Identify which cell holds the provided text, then report its (X, Y) central coordinate. 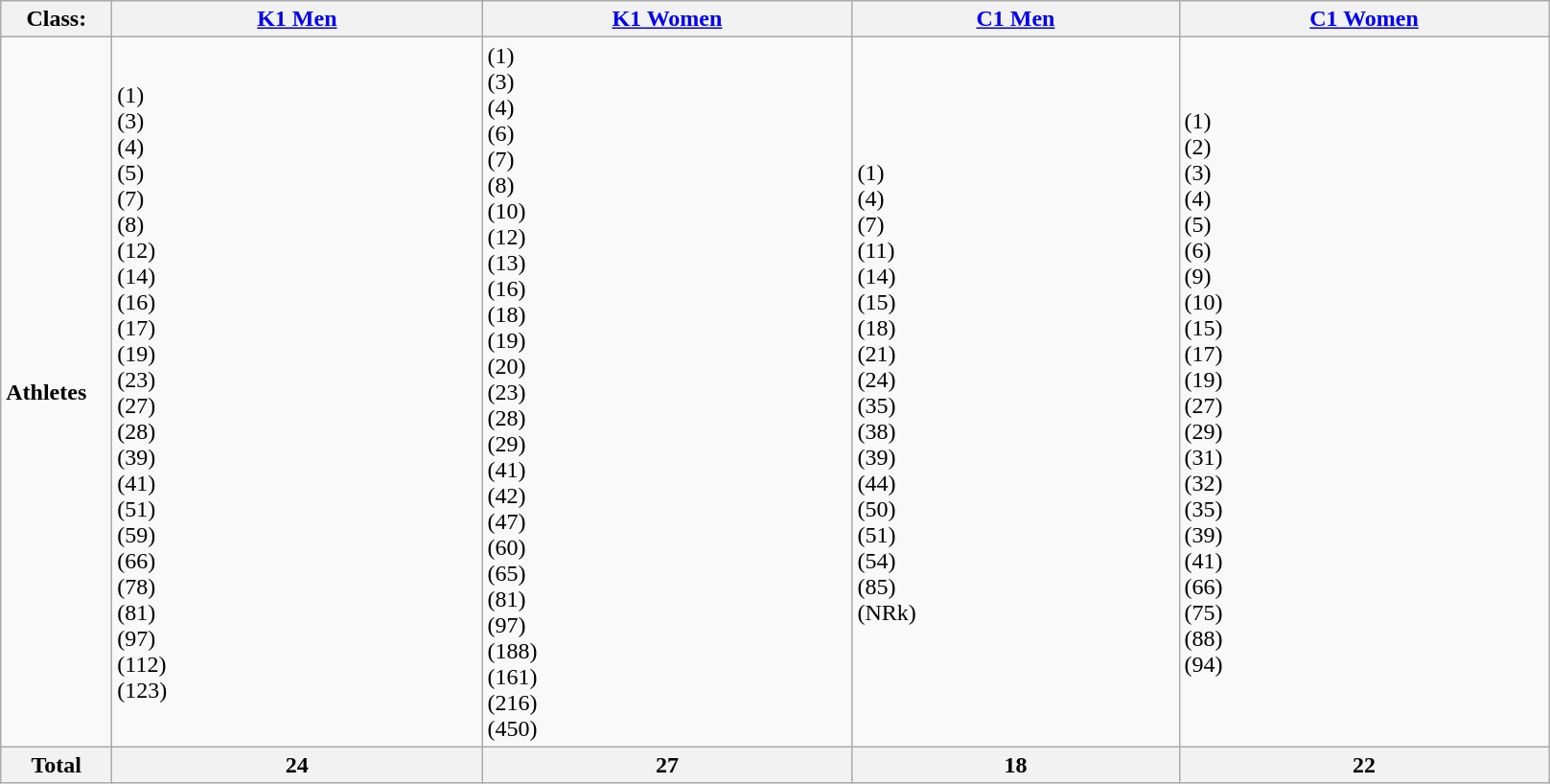
(1) (3) (4) (5) (7) (8) (12) (14) (16) (17) (19) (23) (27) (28) (39) (41) (51) (59) (66) (78) (81) (97) (112) (123) (297, 392)
K1 Men (297, 19)
K1 Women (667, 19)
C1 Women (1364, 19)
(1) (4) (7) (11) (14) (15) (18) (21) (24) (35) (38) (39) (44) (50) (51) (54) (85) (NRk) (1016, 392)
C1 Men (1016, 19)
(1) (2) (3) (4) (5) (6) (9) (10) (15) (17) (19) (27) (29) (31) (32) (35) (39) (41) (66) (75) (88) (94) (1364, 392)
24 (297, 765)
Total (57, 765)
27 (667, 765)
18 (1016, 765)
(1) (3) (4) (6) (7) (8) (10) (12) (13) (16) (18) (19) (20) (23) (28) (29) (41) (42) (47) (60) (65) (81) (97) (188) (161) (216) (450) (667, 392)
22 (1364, 765)
Athletes (57, 392)
Class: (57, 19)
